Provide the (x, y) coordinate of the cell's center where the given text is located.  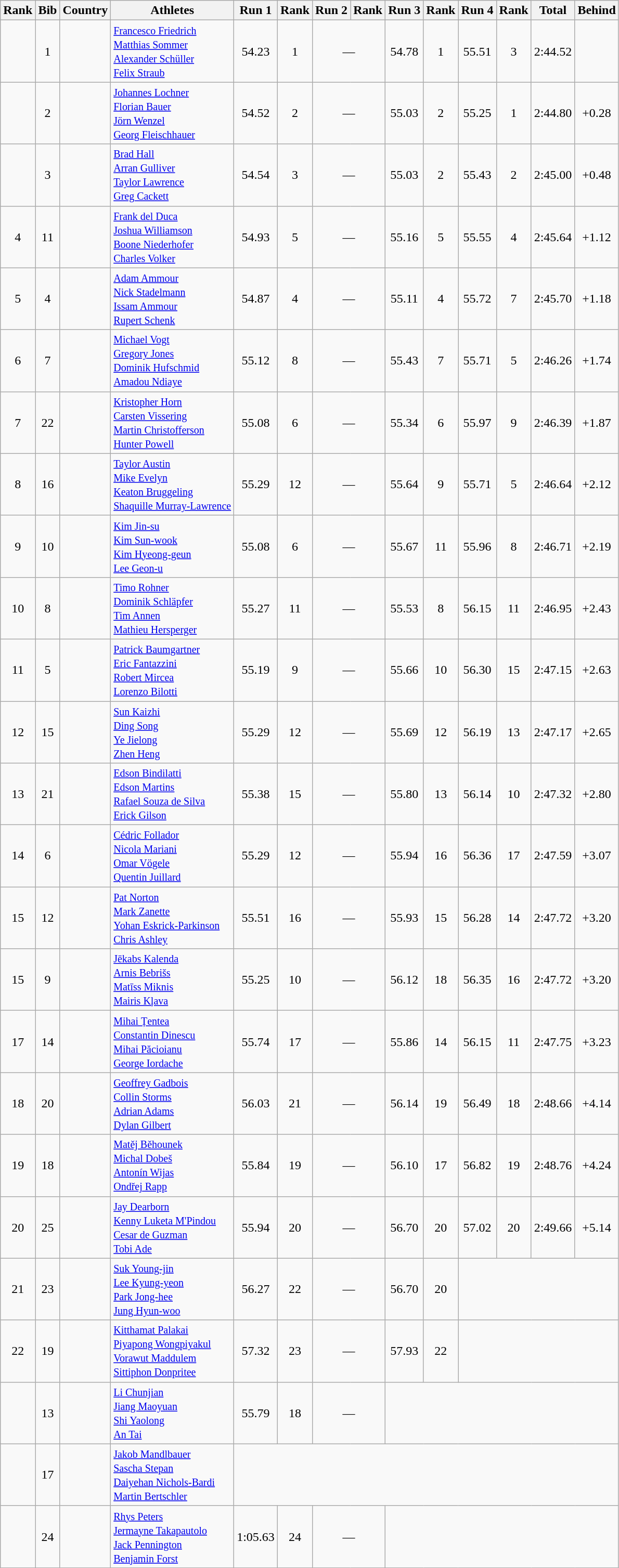
+2.43 (597, 608)
55.16 (405, 237)
56.82 (478, 1166)
Total (553, 10)
55.67 (405, 546)
56.10 (405, 1166)
57.93 (405, 1351)
55.72 (478, 298)
Behind (597, 10)
56.03 (256, 1103)
56.27 (256, 1289)
56.12 (405, 979)
2:48.76 (553, 1166)
+1.74 (597, 361)
Suk Young-jinLee Kyung-yeonPark Jong-heeJung Hyun-woo (173, 1289)
Pat NortonMark ZanetteYohan Eskrick-ParkinsonChris Ashley (173, 918)
55.66 (405, 670)
55.53 (405, 608)
Edson BindilattiEdson MartinsRafael Souza de SilvaErick Gilson (173, 794)
Michael VogtGregory JonesDominik HufschmidAmadou Ndiaye (173, 361)
54.78 (405, 51)
2:47.75 (553, 1042)
Jakob MandlbauerSascha StepanDaiyehan Nichols-BardiMartin Bertschler (173, 1474)
55.27 (256, 608)
Johannes LochnerFlorian BauerJörn WenzelGeorg Fleischhauer (173, 113)
2:46.39 (553, 422)
56.49 (478, 1103)
57.32 (256, 1351)
Run 3 (405, 10)
Athletes (173, 10)
55.34 (405, 422)
+2.63 (597, 670)
+3.07 (597, 856)
25 (48, 1227)
55.79 (256, 1413)
Kim Jin-suKim Sun-wookKim Hyeong-geunLee Geon-u (173, 546)
2:46.64 (553, 485)
55.11 (405, 298)
Jēkabs KalendaArnis BebrišsMatīss MiknisMairis Kļava (173, 979)
+1.87 (597, 422)
+2.65 (597, 732)
+1.12 (597, 237)
2:47.15 (553, 670)
Kitthamat PalakaiPiyapong WongpiyakulVorawut MaddulemSittiphon Donpritee (173, 1351)
55.84 (256, 1166)
Taylor AustinMike EvelynKeaton BruggelingShaquille Murray-Lawrence (173, 485)
56.35 (478, 979)
2:46.26 (553, 361)
Cédric FolladorNicola MarianiOmar VögeleQuentin Juillard (173, 856)
Adam AmmourNick StadelmannIssam AmmourRupert Schenk (173, 298)
55.96 (478, 546)
+0.28 (597, 113)
2:44.80 (553, 113)
+2.80 (597, 794)
55.93 (405, 918)
56.30 (478, 670)
+2.12 (597, 485)
2:49.66 (553, 1227)
55.38 (256, 794)
55.97 (478, 422)
+2.19 (597, 546)
2:46.71 (553, 546)
54.52 (256, 113)
+4.14 (597, 1103)
+0.48 (597, 175)
+1.18 (597, 298)
54.87 (256, 298)
Kristopher HornCarsten VisseringMartin ChristoffersonHunter Powell (173, 422)
Sun KaizhiDing SongYe JielongZhen Heng (173, 732)
Run 2 (332, 10)
Mihai ȚenteaConstantin DinescuMihai PăcioianuGeorge Iordache (173, 1042)
2:48.66 (553, 1103)
Run 4 (478, 10)
Geoffrey GadboisCollin StormsAdrian AdamsDylan Gilbert (173, 1103)
56.36 (478, 856)
2:45.00 (553, 175)
+5.14 (597, 1227)
55.80 (405, 794)
Country (85, 10)
2:47.17 (553, 732)
57.02 (478, 1227)
1:05.63 (256, 1537)
2:46.95 (553, 608)
Rhys PetersJermayne TakapautoloJack PenningtonBenjamin Forst (173, 1537)
+3.23 (597, 1042)
2:45.64 (553, 237)
55.64 (405, 485)
54.93 (256, 237)
2:47.32 (553, 794)
Bib (48, 10)
+4.24 (597, 1166)
55.55 (478, 237)
54.23 (256, 51)
Brad HallArran GulliverTaylor LawrenceGreg Cackett (173, 175)
2:44.52 (553, 51)
56.19 (478, 732)
54.54 (256, 175)
55.12 (256, 361)
55.69 (405, 732)
Frank del DucaJoshua WilliamsonBoone NiederhoferCharles Volker (173, 237)
Francesco FriedrichMatthias SommerAlexander SchüllerFelix Straub (173, 51)
55.19 (256, 670)
Matěj BěhounekMichal DobešAntonín WijasOndřej Rapp (173, 1166)
55.86 (405, 1042)
2:45.70 (553, 298)
2:47.59 (553, 856)
Run 1 (256, 10)
56.28 (478, 918)
Jay DearbornKenny Luketa M'PindouCesar de GuzmanTobi Ade (173, 1227)
55.74 (256, 1042)
Patrick BaumgartnerEric FantazziniRobert MirceaLorenzo Bilotti (173, 670)
Li ChunjianJiang MaoyuanShi YaolongAn Tai (173, 1413)
Timo RohnerDominik SchläpferTim AnnenMathieu Hersperger (173, 608)
